For the text-containing cell, return its midpoint in (X, Y) coordinate format. 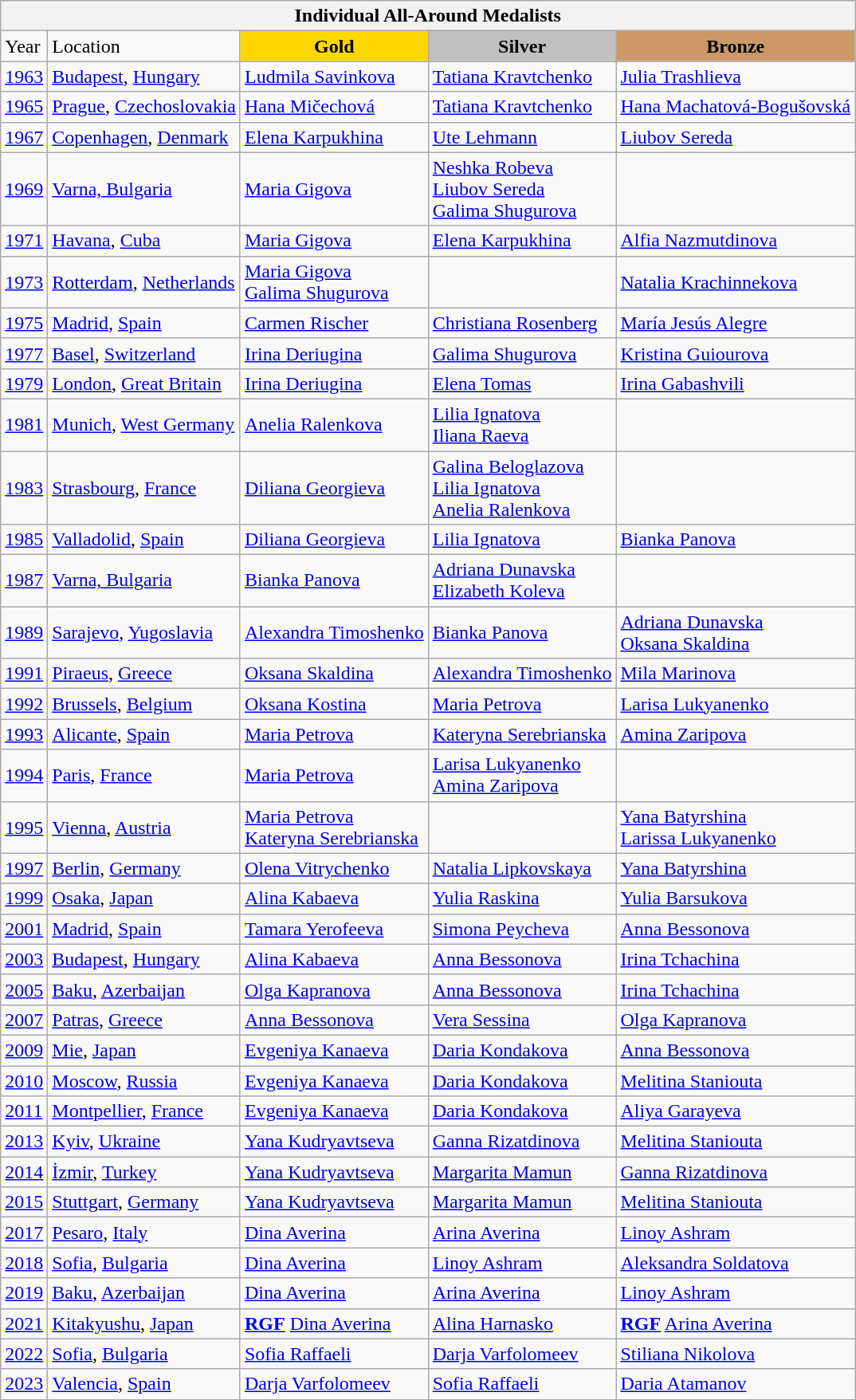
Mie, Japan (144, 1050)
2018 (24, 1263)
Year (24, 46)
Hana Mičechová (334, 107)
Aliya Garayeva (736, 1111)
Adriana Dunavska Oksana Skaldina (736, 633)
1987 (24, 580)
Kyiv, Ukraine (144, 1142)
Larisa Lukyanenko Amina Zaripova (522, 775)
Sarajevo, Yugoslavia (144, 633)
İzmir, Turkey (144, 1172)
Carmen Rischer (334, 323)
2015 (24, 1202)
Bronze (736, 46)
Moscow, Russia (144, 1080)
Yulia Barsukova (736, 899)
Kristina Guiourova (736, 353)
1979 (24, 383)
Pesaro, Italy (144, 1233)
1993 (24, 734)
Osaka, Japan (144, 899)
Berlin, Germany (144, 868)
Basel, Switzerland (144, 353)
Vera Sessina (522, 1020)
2003 (24, 959)
1997 (24, 868)
2009 (24, 1050)
1969 (24, 189)
RGF Arina Averina (736, 1323)
Valencia, Spain (144, 1384)
Lilia Ignatova (522, 540)
Alicante, Spain (144, 734)
1965 (24, 107)
Olena Vitrychenko (334, 868)
Location (144, 46)
1967 (24, 137)
Daria Atamanov (736, 1384)
Individual All-Around Medalists (428, 16)
Lilia Ignatova Iliana Raeva (522, 424)
Montpellier, France (144, 1111)
Gold (334, 46)
Yana Batyrshina Larissa Lukyanenko (736, 828)
1973 (24, 282)
Julia Trashlieva (736, 77)
Copenhagen, Denmark (144, 137)
1989 (24, 633)
Maria Petrova Kateryna Serebrianska (334, 828)
1994 (24, 775)
Maria Gigova Galima Shugurova (334, 282)
1977 (24, 353)
1975 (24, 323)
Amina Zaripova (736, 734)
Simona Peycheva (522, 929)
2001 (24, 929)
1995 (24, 828)
Vienna, Austria (144, 828)
Tamara Yerofeeva (334, 929)
Mila Marinova (736, 674)
Ludmila Savinkova (334, 77)
Galima Shugurova (522, 353)
2010 (24, 1080)
Yulia Raskina (522, 899)
Kateryna Serebrianska (522, 734)
2017 (24, 1233)
1992 (24, 704)
2013 (24, 1142)
Stuttgart, Germany (144, 1202)
2011 (24, 1111)
Alfia Nazmutdinova (736, 241)
Paris, France (144, 775)
Natalia Krachinnekova (736, 282)
1991 (24, 674)
Brussels, Belgium (144, 704)
Elena Tomas (522, 383)
Liubov Sereda (736, 137)
Munich, West Germany (144, 424)
Strasbourg, France (144, 488)
2021 (24, 1323)
Anelia Ralenkova (334, 424)
2007 (24, 1020)
1963 (24, 77)
Ute Lehmann (522, 137)
Aleksandra Soldatova (736, 1263)
London, Great Britain (144, 383)
Kitakyushu, Japan (144, 1323)
2005 (24, 989)
Christiana Rosenberg (522, 323)
Patras, Greece (144, 1020)
RGF Dina Averina (334, 1323)
Rotterdam, Netherlands (144, 282)
1971 (24, 241)
Piraeus, Greece (144, 674)
2023 (24, 1384)
Alina Harnasko (522, 1323)
Silver (522, 46)
2022 (24, 1354)
Natalia Lipkovskaya (522, 868)
Yana Batyrshina (736, 868)
Neshka Robeva Liubov Sereda Galima Shugurova (522, 189)
Stiliana Nikolova (736, 1354)
María Jesús Alegre (736, 323)
Havana, Cuba (144, 241)
Oksana Kostina (334, 704)
1985 (24, 540)
Prague, Czechoslovakia (144, 107)
1983 (24, 488)
1999 (24, 899)
Larisa Lukyanenko (736, 704)
Hana Machatová-Bogušovská (736, 107)
1981 (24, 424)
Oksana Skaldina (334, 674)
Galina Beloglazova Lilia Ignatova Anelia Ralenkova (522, 488)
Irina Gabashvili (736, 383)
2019 (24, 1293)
Adriana Dunavska Elizabeth Koleva (522, 580)
Valladolid, Spain (144, 540)
2014 (24, 1172)
